Detect which cell encompasses the target text, then output its [X, Y] center coordinate. 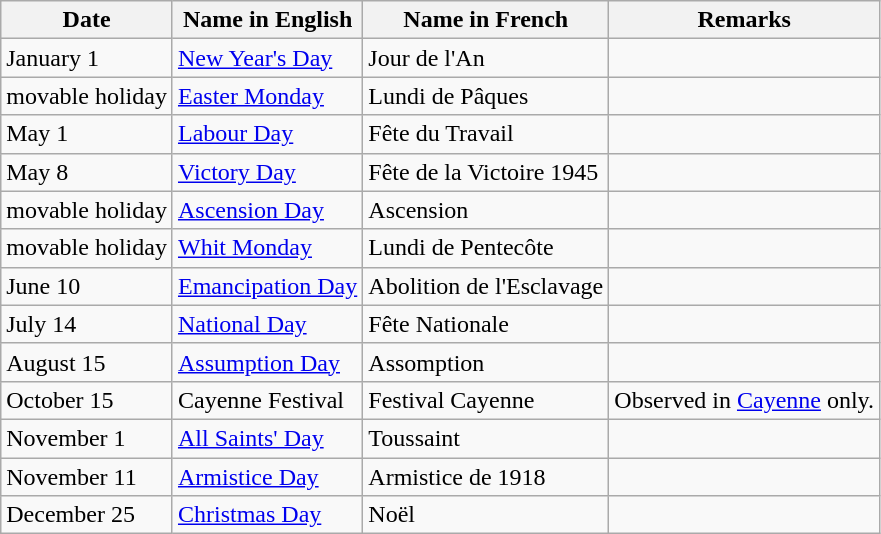
May 1 [87, 134]
November 11 [87, 477]
August 15 [87, 362]
Lundi de Pâques [486, 96]
November 1 [87, 438]
Lundi de Pentecôte [486, 248]
Whit Monday [267, 248]
Labour Day [267, 134]
Cayenne Festival [267, 400]
May 8 [87, 172]
Toussaint [486, 438]
Abolition de l'Esclavage [486, 286]
December 25 [87, 515]
Fête de la Victoire 1945 [486, 172]
June 10 [87, 286]
Name in French [486, 20]
Noël [486, 515]
All Saints' Day [267, 438]
Armistice Day [267, 477]
National Day [267, 324]
New Year's Day [267, 58]
Festival Cayenne [486, 400]
October 15 [87, 400]
Assumption Day [267, 362]
Armistice de 1918 [486, 477]
Fête du Travail [486, 134]
Ascension Day [267, 210]
Assomption [486, 362]
Fête Nationale [486, 324]
Victory Day [267, 172]
Jour de l'An [486, 58]
Christmas Day [267, 515]
Remarks [744, 20]
Name in English [267, 20]
July 14 [87, 324]
January 1 [87, 58]
Ascension [486, 210]
Emancipation Day [267, 286]
Easter Monday [267, 96]
Date [87, 20]
Observed in Cayenne only. [744, 400]
